Find where the given text appears and provide that cell's center as [X, Y] coordinate. 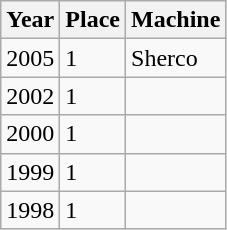
Place [93, 20]
1998 [30, 210]
2002 [30, 96]
2005 [30, 58]
2000 [30, 134]
Machine [176, 20]
Year [30, 20]
1999 [30, 172]
Sherco [176, 58]
